Pinpoint the cell where the given text exists, returning its [X, Y] midpoint coordinate. 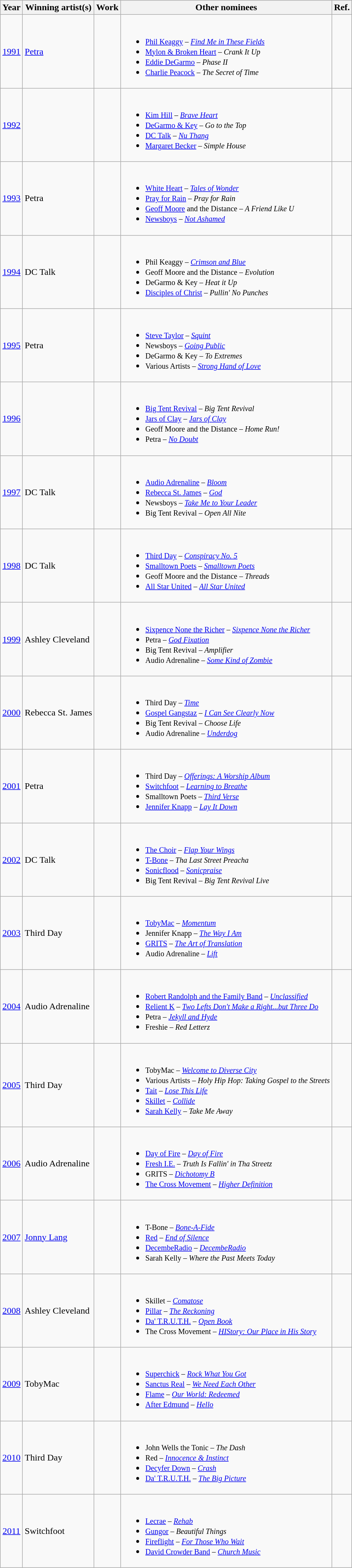
Day of Fire – Day of FireFresh I.E. – Truth Is Fallin' in Tha StreetzGRITS – Dichotomy BThe Cross Movement – Higher Definition [226, 1164]
T-Bone – Bone-A-FideRed – End of SilenceDecembeRadio – DecembeRadioSarah Kelly – Where the Past Meets Today [226, 1237]
1995 [11, 345]
1997 [11, 492]
Work [107, 8]
1998 [11, 566]
1991 [11, 51]
Third Day – Conspiracy No. 5Smalltown Poets – Smalltown PoetsGeoff Moore and the Distance – ThreadsAll Star United – All Star United [226, 566]
Winning artist(s) [58, 8]
2002 [11, 860]
2000 [11, 712]
Superchick – Rock What You GotSanctus Real – We Need Each OtherFlame – Our World: RedeemedAfter Edmund – Hello [226, 1384]
Sixpence None the Richer – Sixpence None the RicherPetra – God FixationBig Tent Revival – AmplifierAudio Adrenaline – Some Kind of Zombie [226, 639]
1996 [11, 419]
TobyMac – MomentumJennifer Knapp – The Way I AmGRITS – The Art of TranslationAudio Adrenaline – Lift [226, 933]
2004 [11, 1007]
Other nominees [226, 8]
Phil Keaggy – Find Me in These FieldsMylon & Broken Heart – Crank It UpEddie DeGarmo – Phase IICharlie Peacock – The Secret of Time [226, 51]
Kim Hill – Brave HeartDeGarmo & Key – Go to the TopDC Talk – Nu ThangMargaret Becker – Simple House [226, 125]
Phil Keaggy – Crimson and BlueGeoff Moore and the Distance – EvolutionDeGarmo & Key – Heat it UpDisciples of Christ – Pullin' No Punches [226, 272]
2006 [11, 1164]
1993 [11, 198]
TobyMac [58, 1384]
1994 [11, 272]
Big Tent Revival – Big Tent RevivalJars of Clay – Jars of ClayGeoff Moore and the Distance – Home Run!Petra – No Doubt [226, 419]
1999 [11, 639]
2001 [11, 786]
Switchfoot [58, 1531]
Skillet – ComatosePillar – The ReckoningDa' T.R.U.T.H. – Open BookThe Cross Movement – HIStory: Our Place in His Story [226, 1311]
Jonny Lang [58, 1237]
2008 [11, 1311]
Rebecca St. James [58, 712]
2007 [11, 1237]
White Heart – Tales of WonderPray for Rain – Pray for RainGeoff Moore and the Distance – A Friend Like UNewsboys – Not Ashamed [226, 198]
2009 [11, 1384]
Third Day – TimeGospel Gangstaz – I Can See Clearly NowBig Tent Revival – Choose LifeAudio Adrenaline – Underdog [226, 712]
John Wells the Tonic – The DashRed – Innocence & InstinctDecyfer Down – CrashDa' T.R.U.T.H. – The Big Picture [226, 1457]
Audio Adrenaline – BloomRebecca St. James – GodNewsboys – Take Me to Your LeaderBig Tent Revival – Open All Nite [226, 492]
Steve Taylor – SquintNewsboys – Going PublicDeGarmo & Key – To ExtremesVarious Artists – Strong Hand of Love [226, 345]
2005 [11, 1085]
Third Day – Offerings: A Worship AlbumSwitchfoot – Learning to BreatheSmalltown Poets – Third VerseJennifer Knapp – Lay It Down [226, 786]
2010 [11, 1457]
Year [11, 8]
1992 [11, 125]
Lecrae – RehabGungor – Beautiful ThingsFireflight – For Those Who WaitDavid Crowder Band – Church Music [226, 1531]
2011 [11, 1531]
Robert Randolph and the Family Band – UnclassifiedRelient K – Two Lefts Don't Make a Right...but Three DoPetra – Jekyll and HydeFreshie – Red Letterz [226, 1007]
The Choir – Flap Your WingsT-Bone – Tha Last Street PreachaSonicflood – SonicpraiseBig Tent Revival – Big Tent Revival Live [226, 860]
Ref. [342, 8]
2003 [11, 933]
